Pinpoint the cell where the given text exists, returning its (x, y) midpoint coordinate. 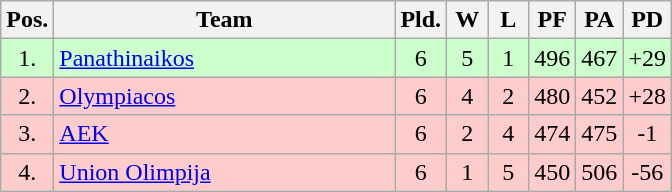
-1 (648, 134)
1. (28, 58)
450 (552, 172)
506 (600, 172)
467 (600, 58)
480 (552, 96)
PD (648, 20)
L (508, 20)
Panathinaikos (224, 58)
Pld. (421, 20)
Pos. (28, 20)
496 (552, 58)
Team (224, 20)
+29 (648, 58)
2. (28, 96)
474 (552, 134)
PF (552, 20)
475 (600, 134)
Union Olimpija (224, 172)
3. (28, 134)
-56 (648, 172)
452 (600, 96)
+28 (648, 96)
PA (600, 20)
AEK (224, 134)
4. (28, 172)
W (468, 20)
Olympiacos (224, 96)
